Return the (X, Y) coordinate for the center point of the cell that contains the specified text.  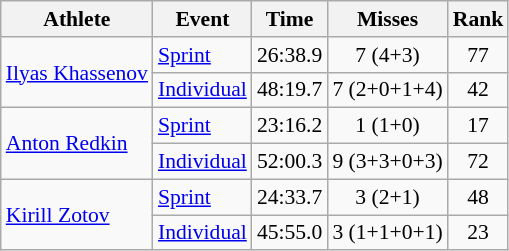
48:19.7 (290, 90)
17 (478, 126)
1 (1+0) (387, 126)
7 (2+0+1+4) (387, 90)
45:55.0 (290, 233)
Anton Redkin (77, 144)
26:38.9 (290, 55)
72 (478, 162)
Event (202, 19)
24:33.7 (290, 197)
3 (2+1) (387, 197)
Ilyas Khassenov (77, 72)
Rank (478, 19)
3 (1+1+0+1) (387, 233)
52:00.3 (290, 162)
23 (478, 233)
Athlete (77, 19)
48 (478, 197)
42 (478, 90)
77 (478, 55)
Misses (387, 19)
7 (4+3) (387, 55)
9 (3+3+0+3) (387, 162)
Time (290, 19)
Kirill Zotov (77, 214)
23:16.2 (290, 126)
